Scan for the cell matching the given text and deliver its [x, y] coordinate at center. 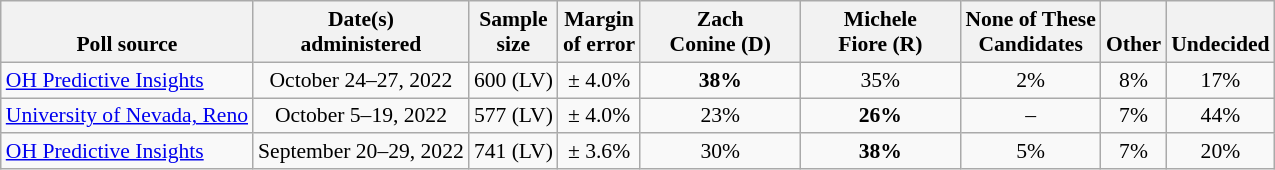
Samplesize [514, 32]
741 (LV) [514, 152]
± 3.6% [599, 152]
30% [720, 152]
44% [1220, 116]
Date(s)administered [361, 32]
October 5–19, 2022 [361, 116]
23% [720, 116]
5% [1030, 152]
MicheleFiore (R) [880, 32]
Other [1134, 32]
ZachConine (D) [720, 32]
None of TheseCandidates [1030, 32]
University of Nevada, Reno [127, 116]
577 (LV) [514, 116]
Undecided [1220, 32]
8% [1134, 80]
Marginof error [599, 32]
September 20–29, 2022 [361, 152]
Poll source [127, 32]
35% [880, 80]
– [1030, 116]
26% [880, 116]
October 24–27, 2022 [361, 80]
17% [1220, 80]
20% [1220, 152]
2% [1030, 80]
600 (LV) [514, 80]
